Identify which cell holds the provided text, then report its [X, Y] central coordinate. 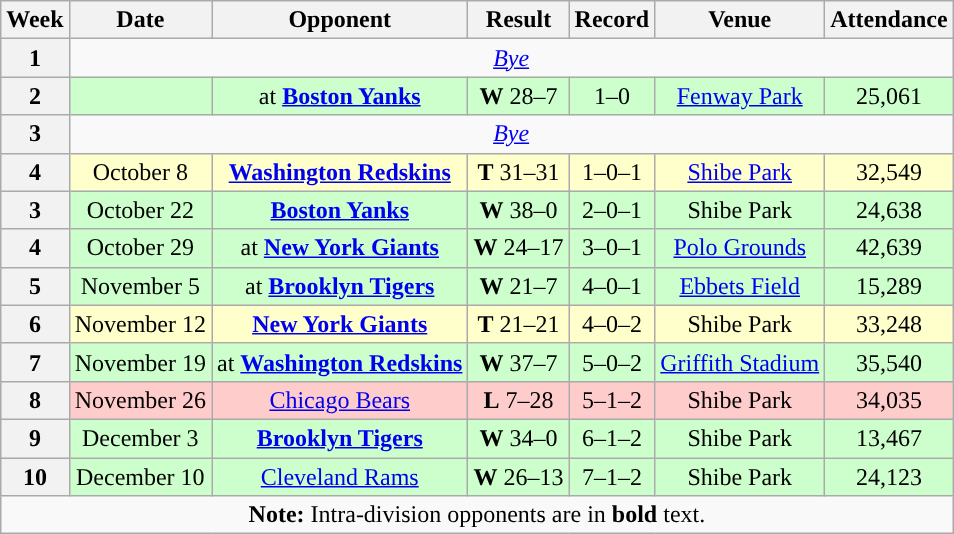
Date [140, 20]
Boston Yanks [340, 210]
Polo Grounds [740, 248]
Cleveland Rams [340, 477]
Griffith Stadium [740, 362]
Brooklyn Tigers [340, 438]
Attendance [889, 20]
Ebbets Field [740, 286]
W 38–0 [518, 210]
W 34–0 [518, 438]
November 26 [140, 400]
25,061 [889, 96]
1 [35, 58]
1–0 [612, 96]
Note: Intra-division opponents are in bold text. [477, 515]
December 3 [140, 438]
October 8 [140, 172]
L 7–28 [518, 400]
T 31–31 [518, 172]
Washington Redskins [340, 172]
4–0–2 [612, 324]
W 26–13 [518, 477]
5 [35, 286]
at Washington Redskins [340, 362]
15,289 [889, 286]
2 [35, 96]
Venue [740, 20]
November 5 [140, 286]
W 21–7 [518, 286]
at New York Giants [340, 248]
New York Giants [340, 324]
3–0–1 [612, 248]
W 37–7 [518, 362]
Opponent [340, 20]
5–1–2 [612, 400]
W 28–7 [518, 96]
Chicago Bears [340, 400]
32,549 [889, 172]
24,123 [889, 477]
6–1–2 [612, 438]
4–0–1 [612, 286]
Fenway Park [740, 96]
6 [35, 324]
42,639 [889, 248]
34,035 [889, 400]
8 [35, 400]
9 [35, 438]
Week [35, 20]
Record [612, 20]
November 19 [140, 362]
5–0–2 [612, 362]
October 22 [140, 210]
December 10 [140, 477]
at Brooklyn Tigers [340, 286]
Result [518, 20]
1–0–1 [612, 172]
10 [35, 477]
November 12 [140, 324]
7–1–2 [612, 477]
7 [35, 362]
October 29 [140, 248]
W 24–17 [518, 248]
35,540 [889, 362]
13,467 [889, 438]
at Boston Yanks [340, 96]
T 21–21 [518, 324]
24,638 [889, 210]
33,248 [889, 324]
2–0–1 [612, 210]
